Extract the (x, y) coordinate from the center of the cell holding the provided text.  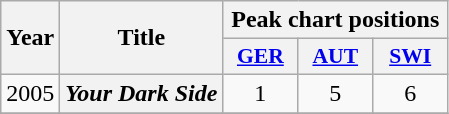
GER (260, 57)
Peak chart positions (336, 20)
SWI (410, 57)
Year (30, 38)
Your Dark Side (142, 93)
6 (410, 93)
1 (260, 93)
2005 (30, 93)
AUT (336, 57)
5 (336, 93)
Title (142, 38)
